For the text-containing cell, return its midpoint in [x, y] coordinate format. 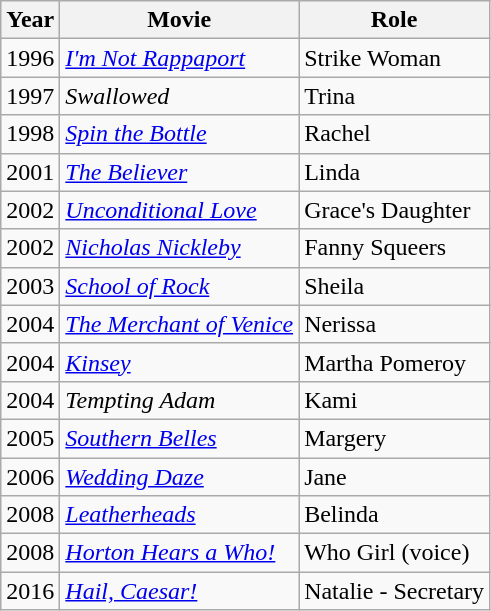
Sheila [394, 286]
1997 [30, 96]
2016 [30, 591]
2005 [30, 438]
The Believer [180, 172]
Southern Belles [180, 438]
School of Rock [180, 286]
Wedding Daze [180, 477]
Natalie - Secretary [394, 591]
Role [394, 20]
The Merchant of Venice [180, 324]
2003 [30, 286]
Linda [394, 172]
Jane [394, 477]
Swallowed [180, 96]
2006 [30, 477]
Nerissa [394, 324]
Who Girl (voice) [394, 553]
1996 [30, 58]
Margery [394, 438]
Martha Pomeroy [394, 362]
Horton Hears a Who! [180, 553]
Movie [180, 20]
Belinda [394, 515]
Trina [394, 96]
Hail, Caesar! [180, 591]
Nicholas Nickleby [180, 248]
Unconditional Love [180, 210]
Year [30, 20]
I'm Not Rappaport [180, 58]
Rachel [394, 134]
Kami [394, 400]
Spin the Bottle [180, 134]
2001 [30, 172]
Strike Woman [394, 58]
Leatherheads [180, 515]
Grace's Daughter [394, 210]
Tempting Adam [180, 400]
Fanny Squeers [394, 248]
1998 [30, 134]
Kinsey [180, 362]
